Capture the cell that displays the provided text and extract its (X, Y) central coordinate. 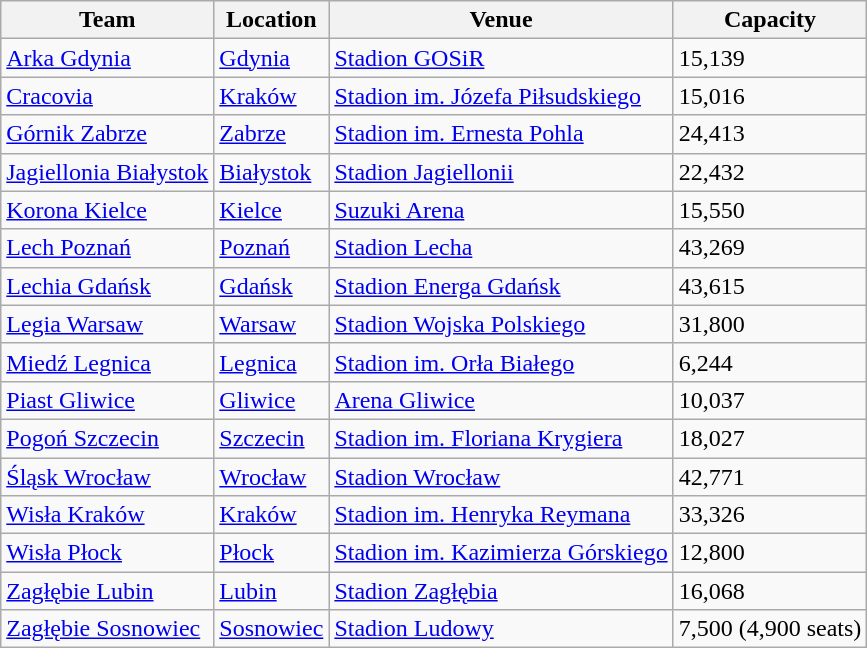
12,800 (770, 553)
Warsaw (272, 324)
16,068 (770, 591)
Miedź Legnica (108, 362)
Stadion im. Henryka Reymana (501, 515)
Stadion Energa Gdańsk (501, 286)
Stadion Jagiellonii (501, 172)
Sosnowiec (272, 629)
Wrocław (272, 477)
Korona Kielce (108, 210)
Stadion Ludowy (501, 629)
Cracovia (108, 96)
Zagłębie Lubin (108, 591)
15,016 (770, 96)
Capacity (770, 20)
Stadion im. Kazimierza Górskiego (501, 553)
Legnica (272, 362)
Lech Poznań (108, 248)
Zagłębie Sosnowiec (108, 629)
Suzuki Arena (501, 210)
Gdynia (272, 58)
Venue (501, 20)
Lubin (272, 591)
Pogoń Szczecin (108, 438)
43,269 (770, 248)
Stadion Wojska Polskiego (501, 324)
43,615 (770, 286)
Stadion im. Ernesta Pohla (501, 134)
Arena Gliwice (501, 400)
Górnik Zabrze (108, 134)
Piast Gliwice (108, 400)
Szczecin (272, 438)
Zabrze (272, 134)
Gliwice (272, 400)
33,326 (770, 515)
Stadion im. Józefa Piłsudskiego (501, 96)
Gdańsk (272, 286)
7,500 (4,900 seats) (770, 629)
Wisła Kraków (108, 515)
42,771 (770, 477)
15,550 (770, 210)
Białystok (272, 172)
Poznań (272, 248)
Legia Warsaw (108, 324)
Team (108, 20)
6,244 (770, 362)
Wisła Płock (108, 553)
22,432 (770, 172)
Location (272, 20)
Stadion im. Orła Białego (501, 362)
10,037 (770, 400)
Stadion Lecha (501, 248)
31,800 (770, 324)
Stadion GOSiR (501, 58)
Śląsk Wrocław (108, 477)
Kielce (272, 210)
Stadion Zagłębia (501, 591)
18,027 (770, 438)
24,413 (770, 134)
Stadion im. Floriana Krygiera (501, 438)
Płock (272, 553)
Stadion Wrocław (501, 477)
Lechia Gdańsk (108, 286)
Arka Gdynia (108, 58)
Jagiellonia Białystok (108, 172)
15,139 (770, 58)
